Capture the cell that displays the provided text and extract its (x, y) central coordinate. 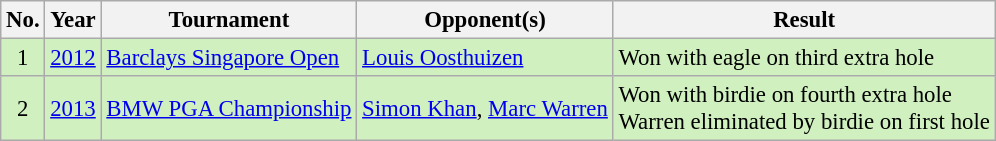
2013 (73, 108)
Barclays Singapore Open (229, 58)
Louis Oosthuizen (485, 58)
Simon Khan, Marc Warren (485, 108)
1 (23, 58)
Result (804, 20)
Year (73, 20)
2012 (73, 58)
Tournament (229, 20)
Won with eagle on third extra hole (804, 58)
BMW PGA Championship (229, 108)
Won with birdie on fourth extra holeWarren eliminated by birdie on first hole (804, 108)
No. (23, 20)
Opponent(s) (485, 20)
2 (23, 108)
